Find where the given text appears and provide that cell's center as [X, Y] coordinate. 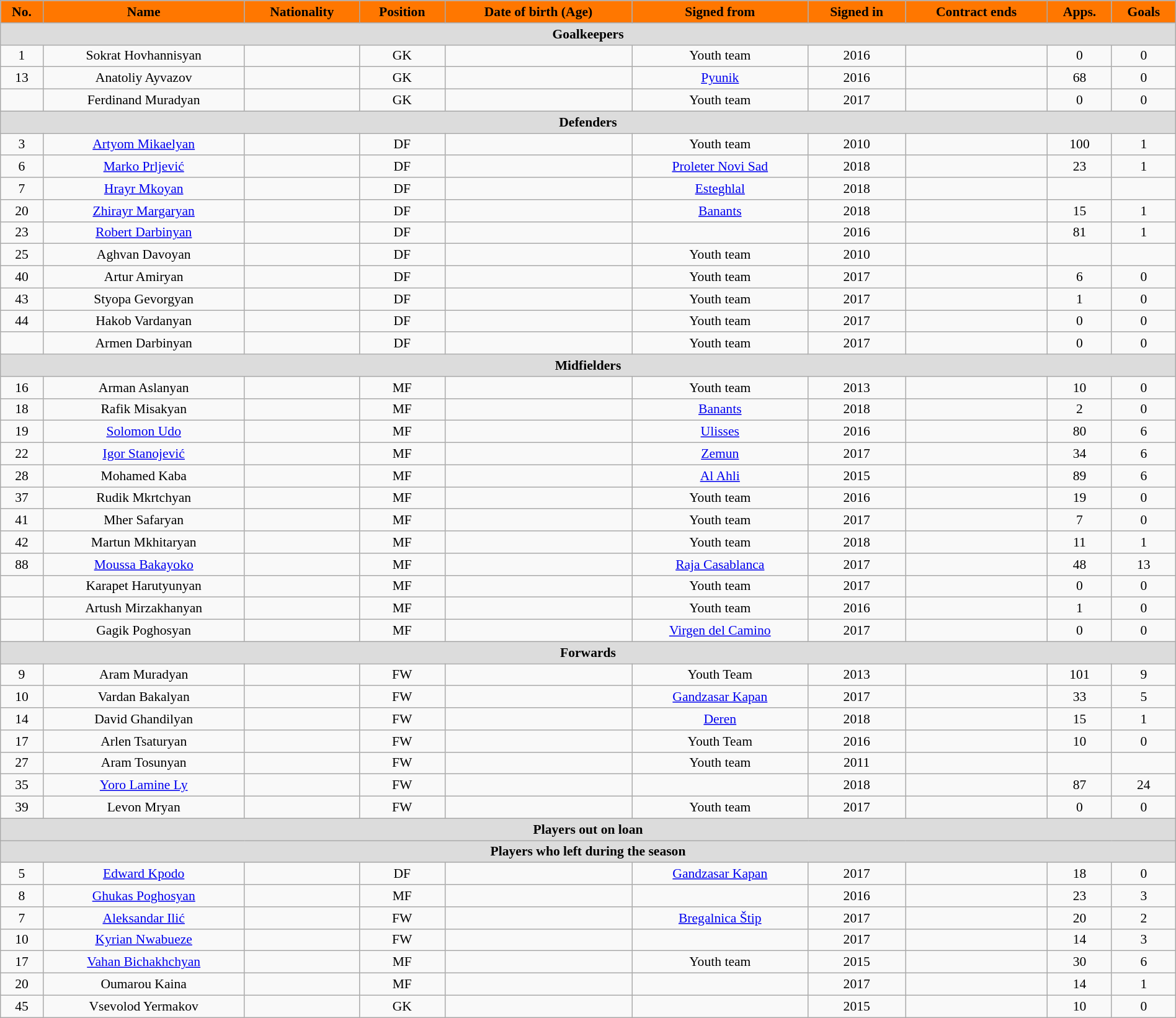
88 [22, 565]
Pyunik [720, 78]
Ulisses [720, 432]
80 [1080, 432]
Al Ahli [720, 476]
Rafik Misakyan [144, 409]
Edward Kpodo [144, 874]
68 [1080, 78]
Midfielders [588, 365]
Signed from [720, 12]
24 [1144, 785]
Hrayr Mkoyan [144, 189]
Name [144, 12]
Gagik Poghosyan [144, 631]
Oumarou Kaina [144, 985]
34 [1080, 454]
45 [22, 1006]
No. [22, 12]
Raja Casablanca [720, 565]
Zhirayr Margaryan [144, 211]
43 [22, 299]
Goalkeepers [588, 34]
2011 [857, 763]
48 [1080, 565]
27 [22, 763]
Rudik Mkrtchyan [144, 498]
Solomon Udo [144, 432]
Artush Mirzakhanyan [144, 609]
25 [22, 255]
Anatoliy Ayvazov [144, 78]
Apps. [1080, 12]
Artyom Mikaelyan [144, 145]
Marko Prljević [144, 167]
Vsevolod Yermakov [144, 1006]
22 [22, 454]
Arman Aslanyan [144, 388]
Aleksandar Ilić [144, 918]
Esteghlal [720, 189]
87 [1080, 785]
Styopa Gevorgyan [144, 299]
Proleter Novi Sad [720, 167]
33 [1080, 697]
Position [402, 12]
Moussa Bakayoko [144, 565]
Ghukas Poghosyan [144, 896]
40 [22, 277]
Aram Muradyan [144, 675]
David Ghandilyan [144, 719]
81 [1080, 233]
Date of birth (Age) [538, 12]
Vardan Bakalyan [144, 697]
37 [22, 498]
Bregalnica Štip [720, 918]
8 [22, 896]
Artur Amiryan [144, 277]
Igor Stanojević [144, 454]
Armen Darbinyan [144, 344]
Mohamed Kaba [144, 476]
Aram Tosunyan [144, 763]
Robert Darbinyan [144, 233]
Virgen del Camino [720, 631]
30 [1080, 962]
42 [22, 542]
Forwards [588, 653]
Levon Mryan [144, 808]
Ferdinand Muradyan [144, 100]
Deren [720, 719]
89 [1080, 476]
16 [22, 388]
35 [22, 785]
Players who left during the season [588, 852]
39 [22, 808]
Aghvan Davoyan [144, 255]
Sokrat Hovhannisyan [144, 56]
Nationality [301, 12]
28 [22, 476]
Signed in [857, 12]
44 [22, 321]
Goals [1144, 12]
Kyrian Nwabueze [144, 940]
Mher Safaryan [144, 520]
Yoro Lamine Ly [144, 785]
Players out on loan [588, 829]
Karapet Harutyunyan [144, 586]
Defenders [588, 122]
Vahan Bichakhchyan [144, 962]
Contract ends [976, 12]
Martun Mkhitaryan [144, 542]
Zemun [720, 454]
Hakob Vardanyan [144, 321]
11 [1080, 542]
101 [1080, 675]
41 [22, 520]
Arlen Tsaturyan [144, 741]
100 [1080, 145]
